For the text-containing cell, return its midpoint in (X, Y) coordinate format. 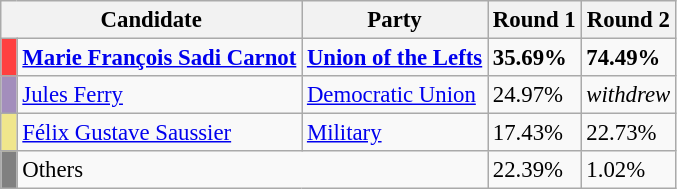
Marie François Sadi Carnot (160, 58)
Round 2 (628, 20)
withdrew (628, 95)
74.49% (628, 58)
Democratic Union (395, 95)
22.39% (535, 170)
Military (395, 133)
Félix Gustave Saussier (160, 133)
Party (395, 20)
24.97% (535, 95)
Union of the Lefts (395, 58)
35.69% (535, 58)
Round 1 (535, 20)
Candidate (152, 20)
Jules Ferry (160, 95)
22.73% (628, 133)
1.02% (628, 170)
17.43% (535, 133)
Others (252, 170)
